Detect which cell encompasses the target text, then output its (X, Y) center coordinate. 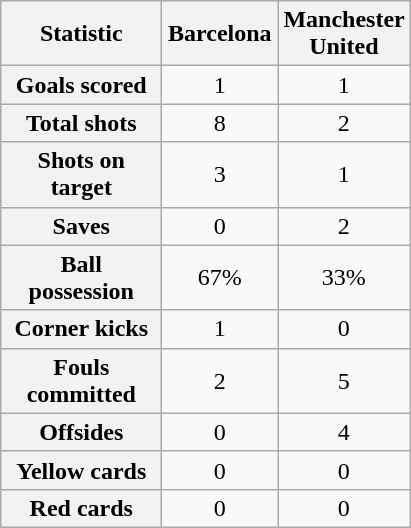
3 (220, 174)
4 (344, 432)
5 (344, 380)
Red cards (82, 508)
Ball possession (82, 278)
Statistic (82, 34)
67% (220, 278)
Barcelona (220, 34)
Saves (82, 226)
Manchester United (344, 34)
Corner kicks (82, 329)
Fouls committed (82, 380)
Offsides (82, 432)
8 (220, 123)
Shots on target (82, 174)
33% (344, 278)
Yellow cards (82, 470)
Total shots (82, 123)
Goals scored (82, 85)
